Extract the [X, Y] coordinate from the center of the cell holding the provided text.  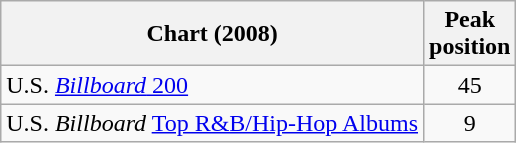
45 [470, 85]
U.S. Billboard Top R&B/Hip-Hop Albums [212, 123]
Peak position [470, 34]
U.S. Billboard 200 [212, 85]
9 [470, 123]
Chart (2008) [212, 34]
